Detect which cell encompasses the target text, then output its [X, Y] center coordinate. 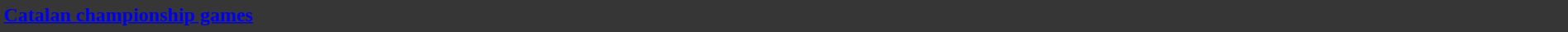
Catalan championship games [784, 15]
